Find where the given text appears and provide that cell's center as (x, y) coordinate. 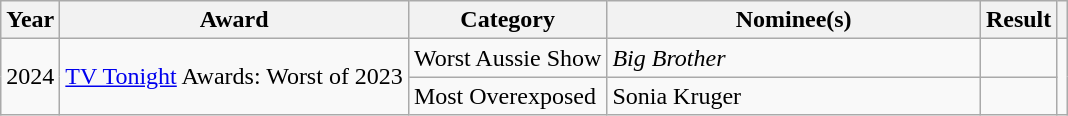
Big Brother (794, 58)
Result (1018, 20)
Award (234, 20)
Nominee(s) (794, 20)
Most Overexposed (507, 96)
Year (30, 20)
Category (507, 20)
2024 (30, 77)
TV Tonight Awards: Worst of 2023 (234, 77)
Sonia Kruger (794, 96)
Worst Aussie Show (507, 58)
